Return the (X, Y) coordinate for the center point of the cell that contains the specified text.  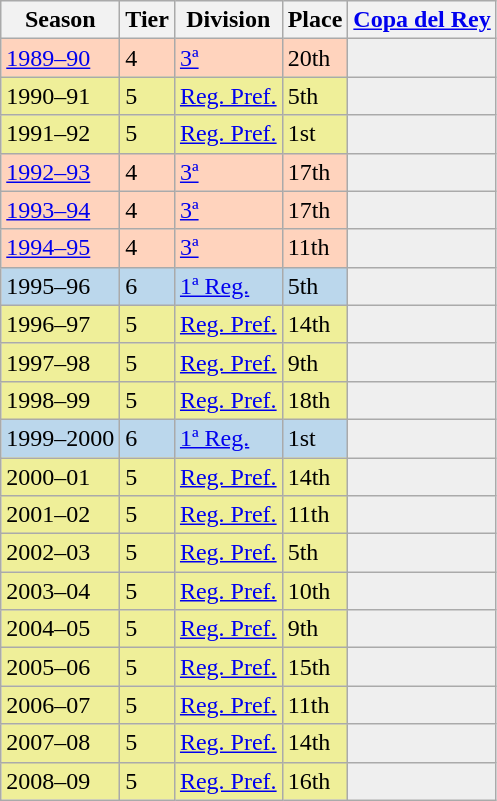
1992–93 (60, 172)
2001–02 (60, 515)
1989–90 (60, 58)
Season (60, 20)
1996–97 (60, 324)
1994–95 (60, 248)
2008–09 (60, 781)
2003–04 (60, 591)
2006–07 (60, 705)
1997–98 (60, 362)
2005–06 (60, 667)
Place (315, 20)
Tier (148, 20)
15th (315, 667)
2004–05 (60, 629)
20th (315, 58)
Division (228, 20)
10th (315, 591)
Copa del Rey (422, 20)
18th (315, 400)
1999–2000 (60, 438)
1995–96 (60, 286)
1990–91 (60, 96)
2007–08 (60, 743)
1993–94 (60, 210)
1998–99 (60, 400)
16th (315, 781)
2002–03 (60, 553)
1991–92 (60, 134)
2000–01 (60, 477)
